Return the [X, Y] coordinate for the center point of the cell that contains the specified text.  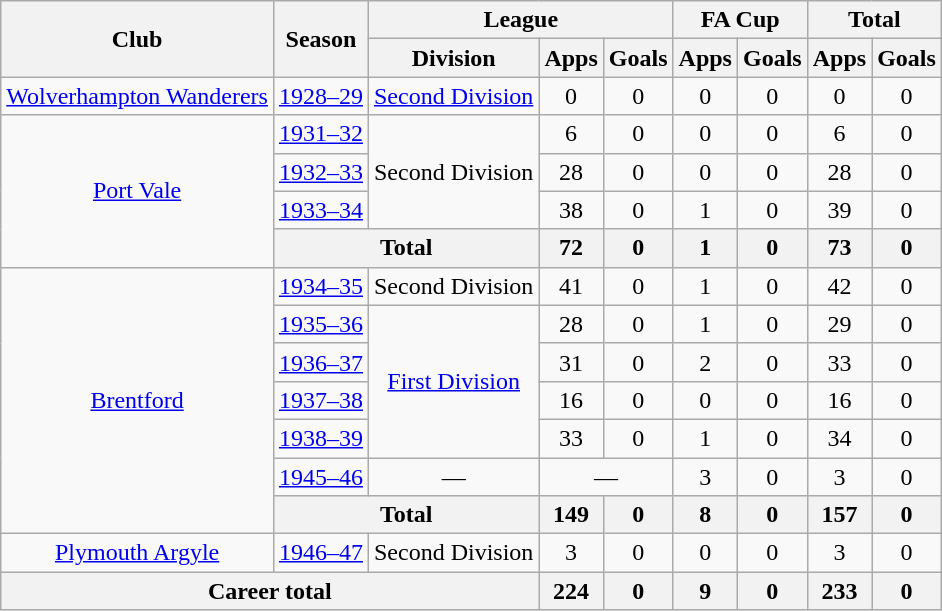
9 [705, 591]
Wolverhampton Wanderers [138, 96]
Club [138, 39]
73 [839, 248]
1938–39 [320, 438]
224 [571, 591]
38 [571, 210]
FA Cup [740, 20]
29 [839, 324]
41 [571, 286]
First Division [453, 381]
39 [839, 210]
1935–36 [320, 324]
Division [453, 58]
2 [705, 362]
31 [571, 362]
1945–46 [320, 477]
Plymouth Argyle [138, 553]
1932–33 [320, 172]
1928–29 [320, 96]
Port Vale [138, 191]
Career total [270, 591]
34 [839, 438]
Season [320, 39]
1934–35 [320, 286]
1937–38 [320, 400]
1931–32 [320, 134]
League [520, 20]
149 [571, 515]
1936–37 [320, 362]
157 [839, 515]
42 [839, 286]
1933–34 [320, 210]
Brentford [138, 400]
233 [839, 591]
8 [705, 515]
72 [571, 248]
1946–47 [320, 553]
